Return (x, y) of the center of cell containing provided text 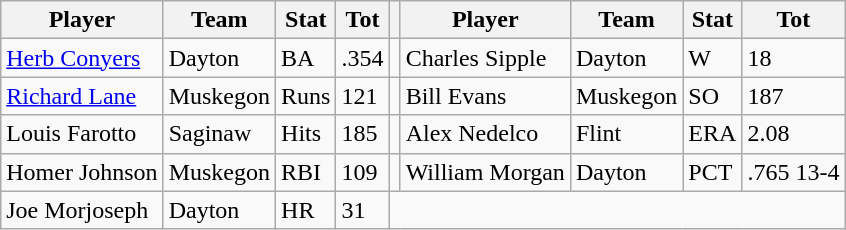
Flint (626, 134)
.765 13-4 (794, 172)
Louis Farotto (82, 134)
31 (362, 210)
Runs (306, 96)
SO (712, 96)
BA (306, 58)
Hits (306, 134)
William Morgan (485, 172)
2.08 (794, 134)
PCT (712, 172)
RBI (306, 172)
109 (362, 172)
185 (362, 134)
Alex Nedelco (485, 134)
Homer Johnson (82, 172)
Richard Lane (82, 96)
187 (794, 96)
Saginaw (219, 134)
.354 (362, 58)
Bill Evans (485, 96)
18 (794, 58)
Charles Sipple (485, 58)
Herb Conyers (82, 58)
HR (306, 210)
121 (362, 96)
W (712, 58)
Joe Morjoseph (82, 210)
ERA (712, 134)
